Locate the cell with the specified text and output its (x, y) center coordinate. 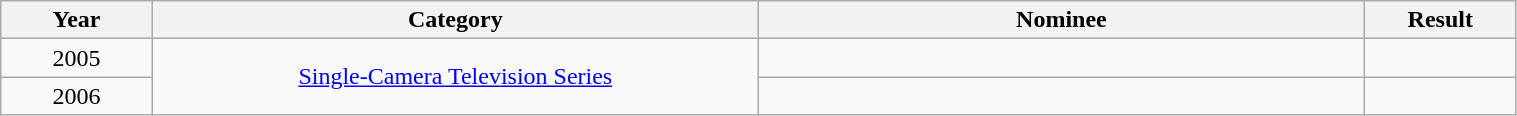
Result (1440, 20)
Category (455, 20)
Year (77, 20)
Single-Camera Television Series (455, 77)
2005 (77, 58)
2006 (77, 96)
Nominee (1061, 20)
